Locate the cell with the specified text and output its (x, y) center coordinate. 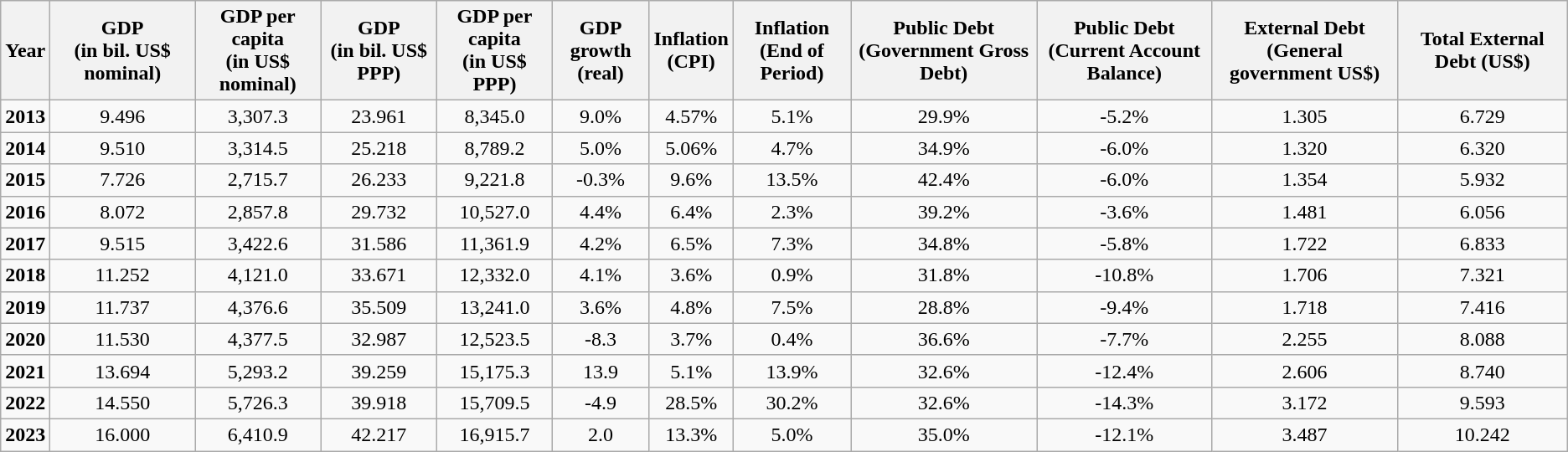
-9.4% (1124, 307)
28.5% (691, 403)
9.593 (1483, 403)
GDP per capita(in US$ PPP) (495, 50)
39.259 (379, 371)
7.3% (792, 244)
Public Debt(Current Account Balance) (1124, 50)
2018 (25, 275)
3.7% (691, 339)
GDP growth (real) (601, 50)
13.3% (691, 434)
9.0% (601, 116)
2021 (25, 371)
3,314.5 (257, 148)
6.5% (691, 244)
8.088 (1483, 339)
Public Debt(Government Gross Debt) (944, 50)
7.5% (792, 307)
4.4% (601, 212)
0.4% (792, 339)
4.1% (601, 275)
GDP (in bil. US$ PPP) (379, 50)
6.056 (1483, 212)
9.6% (691, 180)
25.218 (379, 148)
-8.3 (601, 339)
28.8% (944, 307)
4.7% (792, 148)
-12.4% (1124, 371)
16,915.7 (495, 434)
-7.7% (1124, 339)
2,715.7 (257, 180)
2020 (25, 339)
2.3% (792, 212)
7.416 (1483, 307)
15,175.3 (495, 371)
9.496 (122, 116)
GDP per capita(in US$ nominal) (257, 50)
32.987 (379, 339)
31.8% (944, 275)
8.072 (122, 212)
4,377.5 (257, 339)
34.9% (944, 148)
2015 (25, 180)
7.726 (122, 180)
1.706 (1305, 275)
13.9 (601, 371)
9.515 (122, 244)
4.8% (691, 307)
Year (25, 50)
3.172 (1305, 403)
6.320 (1483, 148)
-12.1% (1124, 434)
5.06% (691, 148)
2017 (25, 244)
5.932 (1483, 180)
6.4% (691, 212)
11.530 (122, 339)
42.4% (944, 180)
1.305 (1305, 116)
35.509 (379, 307)
13.5% (792, 180)
7.321 (1483, 275)
39.2% (944, 212)
5,293.2 (257, 371)
29.732 (379, 212)
2016 (25, 212)
4.57% (691, 116)
13.9% (792, 371)
11.737 (122, 307)
2023 (25, 434)
9.510 (122, 148)
12,523.5 (495, 339)
36.6% (944, 339)
2.255 (1305, 339)
-14.3% (1124, 403)
2014 (25, 148)
26.233 (379, 180)
Total External Debt (US$) (1483, 50)
15,709.5 (495, 403)
23.961 (379, 116)
2.606 (1305, 371)
13.694 (122, 371)
Inflation (End of Period) (792, 50)
4,376.6 (257, 307)
External Debt(General government US$) (1305, 50)
10,527.0 (495, 212)
35.0% (944, 434)
-10.8% (1124, 275)
5,726.3 (257, 403)
6.729 (1483, 116)
39.918 (379, 403)
GDP (in bil. US$ nominal) (122, 50)
11.252 (122, 275)
-4.9 (601, 403)
1.320 (1305, 148)
1.722 (1305, 244)
0.9% (792, 275)
4.2% (601, 244)
1.481 (1305, 212)
13,241.0 (495, 307)
14.550 (122, 403)
2022 (25, 403)
16.000 (122, 434)
2.0 (601, 434)
10.242 (1483, 434)
2,857.8 (257, 212)
3,422.6 (257, 244)
3.487 (1305, 434)
2019 (25, 307)
-3.6% (1124, 212)
6.833 (1483, 244)
34.8% (944, 244)
6,410.9 (257, 434)
-0.3% (601, 180)
Inflation (CPI) (691, 50)
-5.2% (1124, 116)
8,789.2 (495, 148)
1.354 (1305, 180)
33.671 (379, 275)
8,345.0 (495, 116)
8.740 (1483, 371)
-5.8% (1124, 244)
12,332.0 (495, 275)
2013 (25, 116)
1.718 (1305, 307)
9,221.8 (495, 180)
11,361.9 (495, 244)
3,307.3 (257, 116)
30.2% (792, 403)
31.586 (379, 244)
4,121.0 (257, 275)
42.217 (379, 434)
29.9% (944, 116)
